Scan for the cell matching the given text and deliver its (x, y) coordinate at center. 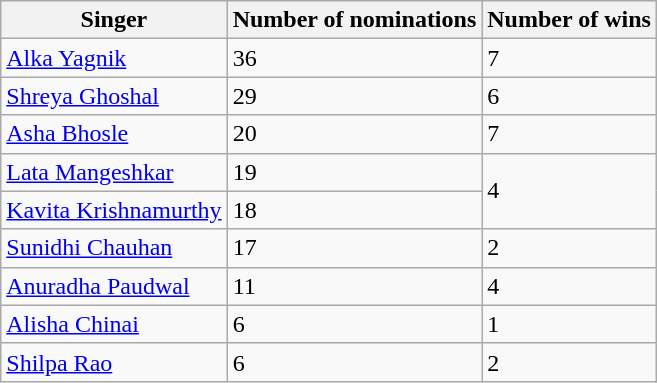
Shreya Ghoshal (114, 96)
Sunidhi Chauhan (114, 248)
Alka Yagnik (114, 58)
Anuradha Paudwal (114, 286)
17 (354, 248)
Number of nominations (354, 20)
19 (354, 172)
Number of wins (570, 20)
Lata Mangeshkar (114, 172)
Singer (114, 20)
36 (354, 58)
Alisha Chinai (114, 324)
1 (570, 324)
18 (354, 210)
20 (354, 134)
29 (354, 96)
11 (354, 286)
Shilpa Rao (114, 362)
Kavita Krishnamurthy (114, 210)
Asha Bhosle (114, 134)
